Capture the cell that displays the provided text and extract its (x, y) central coordinate. 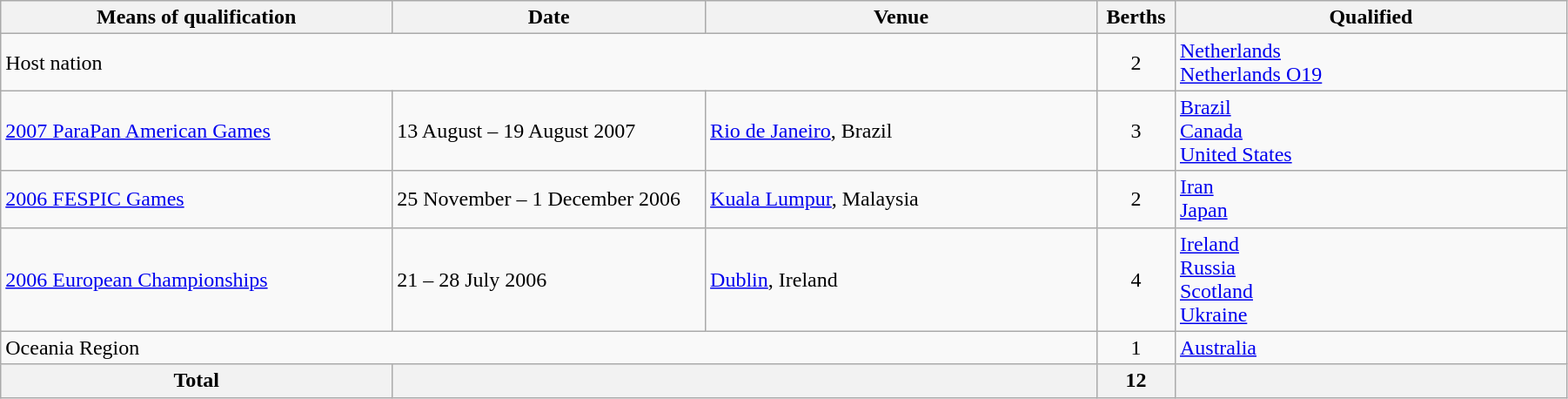
Australia (1370, 348)
Means of qualification (197, 17)
Dublin, Ireland (901, 279)
1 (1136, 348)
Venue (901, 17)
Berths (1136, 17)
Rio de Janeiro, Brazil (901, 131)
21 – 28 July 2006 (549, 279)
Date (549, 17)
Kuala Lumpur, Malaysia (901, 199)
Iran Japan (1370, 199)
2006 FESPIC Games (197, 199)
3 (1136, 131)
Ireland Russia Scotland Ukraine (1370, 279)
12 (1136, 381)
2007 ParaPan American Games (197, 131)
Qualified (1370, 17)
25 November – 1 December 2006 (549, 199)
Oceania Region (549, 348)
13 August – 19 August 2007 (549, 131)
4 (1136, 279)
Total (197, 381)
Host nation (549, 63)
Netherlands Netherlands O19 (1370, 63)
Brazil Canada United States (1370, 131)
2006 European Championships (197, 279)
